Capture the cell that displays the provided text and extract its [x, y] central coordinate. 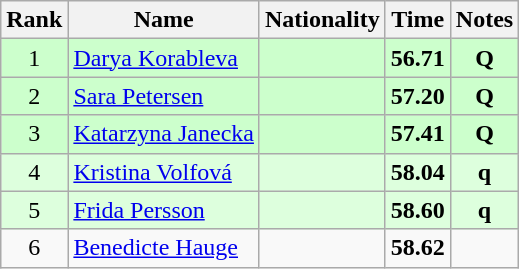
5 [34, 210]
Darya Korableva [164, 58]
Name [164, 20]
57.20 [418, 96]
4 [34, 172]
Katarzyna Janecka [164, 134]
Kristina Volfová [164, 172]
58.04 [418, 172]
Benedicte Hauge [164, 248]
3 [34, 134]
Rank [34, 20]
1 [34, 58]
57.41 [418, 134]
2 [34, 96]
Nationality [322, 20]
Notes [484, 20]
Frida Persson [164, 210]
Time [418, 20]
56.71 [418, 58]
58.60 [418, 210]
58.62 [418, 248]
6 [34, 248]
Sara Petersen [164, 96]
